Detect which cell encompasses the target text, then output its [x, y] center coordinate. 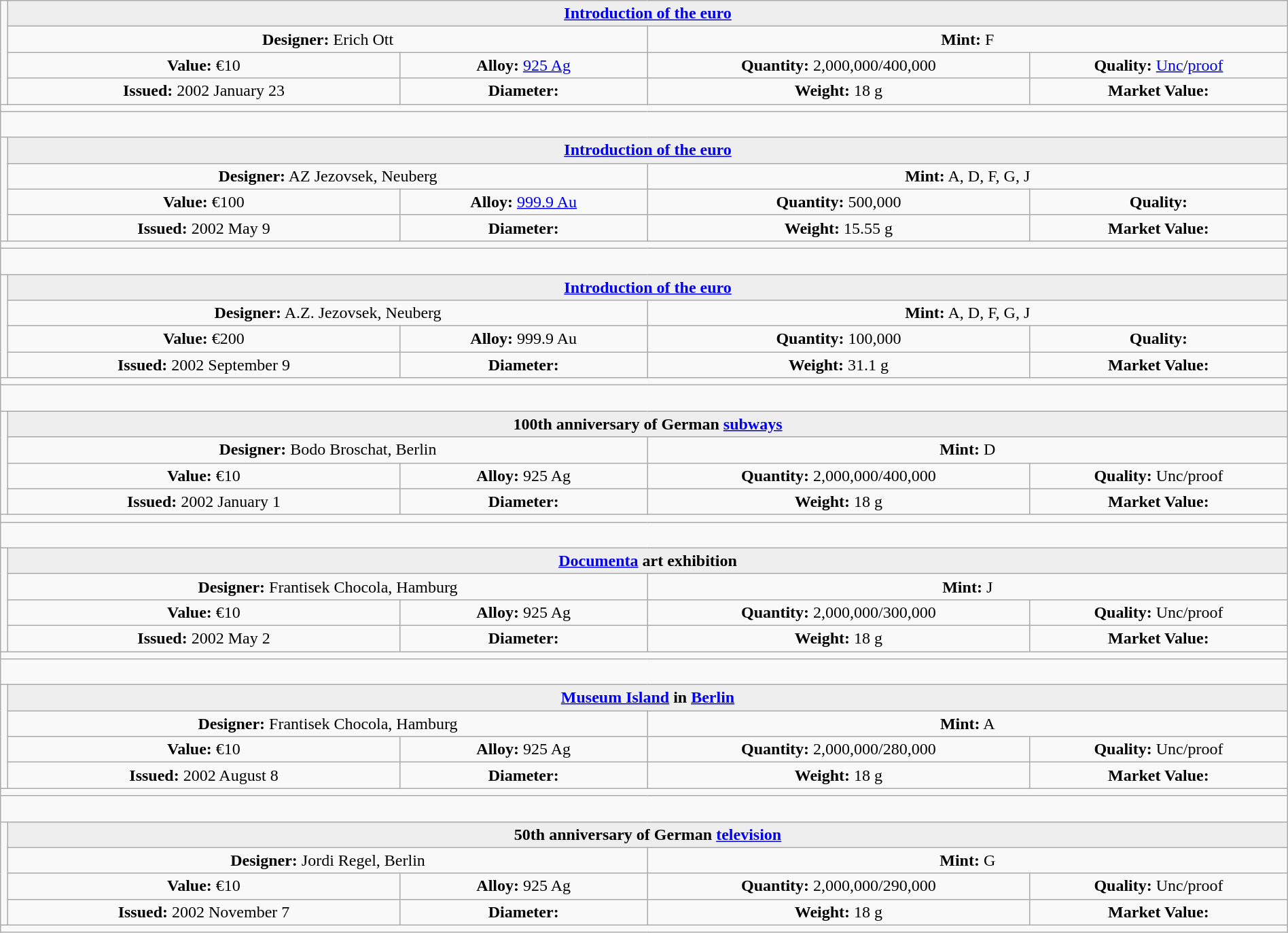
Museum Island in Berlin [648, 698]
Weight: 31.1 g [838, 365]
50th anniversary of German television [648, 834]
Quantity: 2,000,000/290,000 [838, 886]
Quantity: 500,000 [838, 202]
Designer: Jordi Regel, Berlin [327, 860]
Weight: 15.55 g [838, 228]
Quantity: 100,000 [838, 339]
Designer: AZ Jezovsek, Neuberg [327, 176]
Mint: A [967, 724]
Issued: 2002 May 9 [204, 228]
Issued: 2002 January 1 [204, 501]
Mint: D [967, 450]
100th anniversary of German subways [648, 424]
Value: €200 [204, 339]
Mint: J [967, 586]
Mint: G [967, 860]
Mint: F [967, 39]
Quantity: 2,000,000/280,000 [838, 750]
Quantity: 2,000,000/300,000 [838, 612]
Value: €100 [204, 202]
Issued: 2002 January 23 [204, 91]
Issued: 2002 August 8 [204, 775]
Issued: 2002 May 2 [204, 638]
Designer: Bodo Broschat, Berlin [327, 450]
Issued: 2002 November 7 [204, 912]
Designer: Erich Ott [327, 39]
Documenta art exhibition [648, 561]
Issued: 2002 September 9 [204, 365]
Designer: A.Z. Jezovsek, Neuberg [327, 313]
